Locate the cell with the specified text and output its [X, Y] center coordinate. 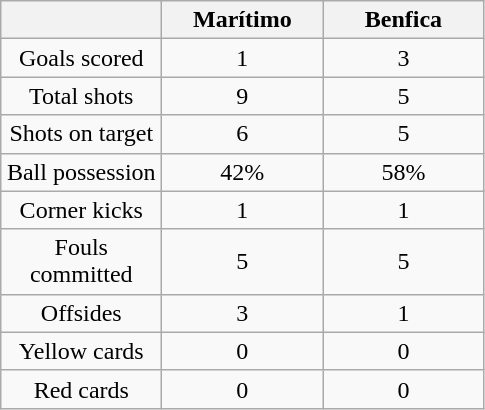
Offsides [82, 313]
Total shots [82, 96]
Goals scored [82, 58]
Ball possession [82, 172]
Red cards [82, 389]
Fouls committed [82, 262]
42% [242, 172]
Shots on target [82, 134]
6 [242, 134]
9 [242, 96]
58% [404, 172]
Benfica [404, 20]
Corner kicks [82, 210]
Marítimo [242, 20]
Yellow cards [82, 351]
